Scan for the cell matching the given text and deliver its (X, Y) coordinate at center. 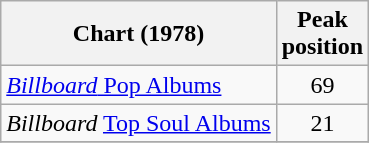
Chart (1978) (138, 34)
Billboard Top Soul Albums (138, 123)
69 (322, 85)
21 (322, 123)
Billboard Pop Albums (138, 85)
Peakposition (322, 34)
